Return the [x, y] coordinate for the center point of the cell that contains the specified text.  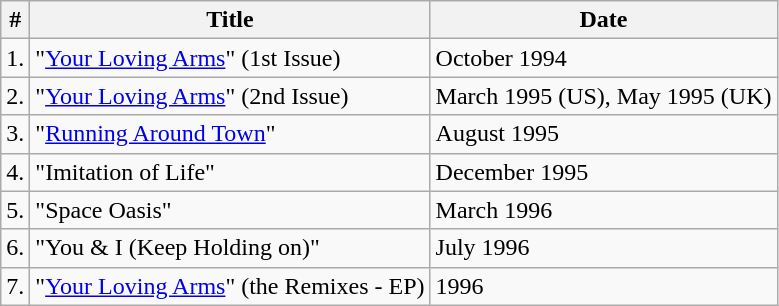
"Running Around Town" [230, 134]
August 1995 [604, 134]
4. [16, 172]
1. [16, 58]
Title [230, 20]
Date [604, 20]
1996 [604, 286]
July 1996 [604, 248]
December 1995 [604, 172]
"Your Loving Arms" (1st Issue) [230, 58]
October 1994 [604, 58]
"Your Loving Arms" (2nd Issue) [230, 96]
# [16, 20]
6. [16, 248]
"Imitation of Life" [230, 172]
5. [16, 210]
"Space Oasis" [230, 210]
"Your Loving Arms" (the Remixes - EP) [230, 286]
March 1995 (US), May 1995 (UK) [604, 96]
March 1996 [604, 210]
"You & I (Keep Holding on)" [230, 248]
3. [16, 134]
2. [16, 96]
7. [16, 286]
